Detect which cell encompasses the target text, then output its (x, y) center coordinate. 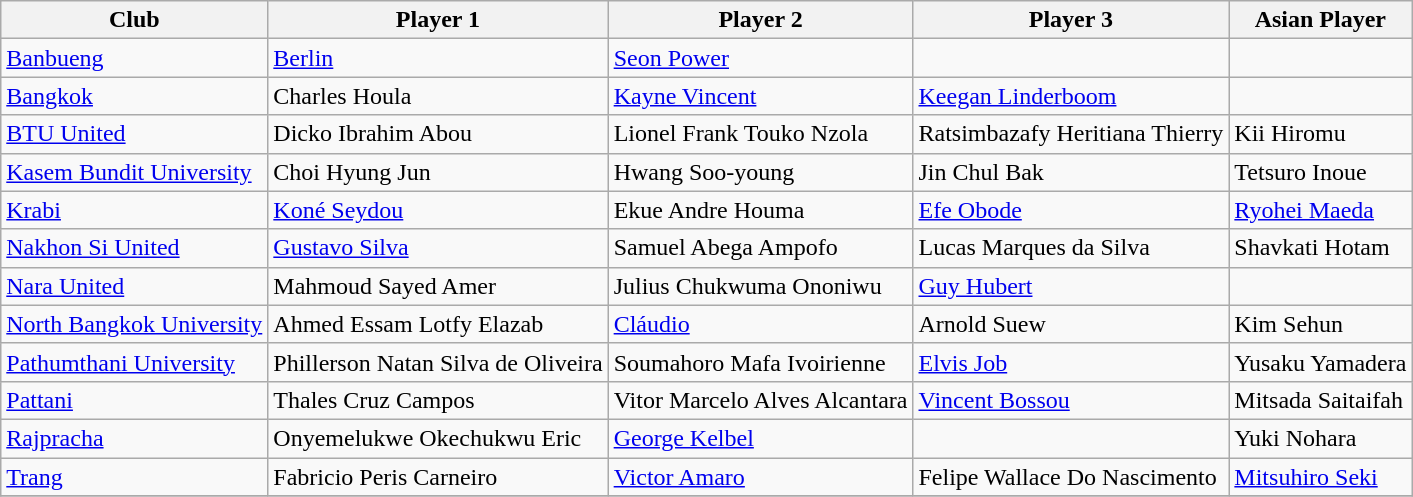
Samuel Abega Ampofo (760, 248)
Trang (134, 477)
Ryohei Maeda (1320, 210)
Shavkati Hotam (1320, 248)
Efe Obode (1071, 210)
Club (134, 20)
Banbueng (134, 58)
Onyemelukwe Okechukwu Eric (438, 438)
Koné Seydou (438, 210)
Nara United (134, 286)
Asian Player (1320, 20)
Yusaku Yamadera (1320, 362)
Mitsada Saitaifah (1320, 400)
Thales Cruz Campos (438, 400)
Yuki Nohara (1320, 438)
Felipe Wallace Do Nascimento (1071, 477)
Mahmoud Sayed Amer (438, 286)
Keegan Linderboom (1071, 96)
Kii Hiromu (1320, 134)
Player 2 (760, 20)
Victor Amaro (760, 477)
Kasem Bundit University (134, 172)
Krabi (134, 210)
Seon Power (760, 58)
Charles Houla (438, 96)
Pathumthani University (134, 362)
Lionel Frank Touko Nzola (760, 134)
Nakhon Si United (134, 248)
Guy Hubert (1071, 286)
Cláudio (760, 324)
Julius Chukwuma Ononiwu (760, 286)
Elvis Job (1071, 362)
Rajpracha (134, 438)
Vitor Marcelo Alves Alcantara (760, 400)
Kayne Vincent (760, 96)
Berlin (438, 58)
BTU United (134, 134)
Ratsimbazafy Heritiana Thierry (1071, 134)
Gustavo Silva (438, 248)
Mitsuhiro Seki (1320, 477)
Bangkok (134, 96)
Ekue Andre Houma (760, 210)
Kim Sehun (1320, 324)
Ahmed Essam Lotfy Elazab (438, 324)
Lucas Marques da Silva (1071, 248)
Soumahoro Mafa Ivoirienne (760, 362)
Pattani (134, 400)
Tetsuro Inoue (1320, 172)
Choi Hyung Jun (438, 172)
Arnold Suew (1071, 324)
Hwang Soo-young (760, 172)
Player 3 (1071, 20)
Jin Chul Bak (1071, 172)
North Bangkok University (134, 324)
Player 1 (438, 20)
George Kelbel (760, 438)
Vincent Bossou (1071, 400)
Phillerson Natan Silva de Oliveira (438, 362)
Fabricio Peris Carneiro (438, 477)
Dicko Ibrahim Abou (438, 134)
